Identify which cell holds the provided text, then report its (x, y) central coordinate. 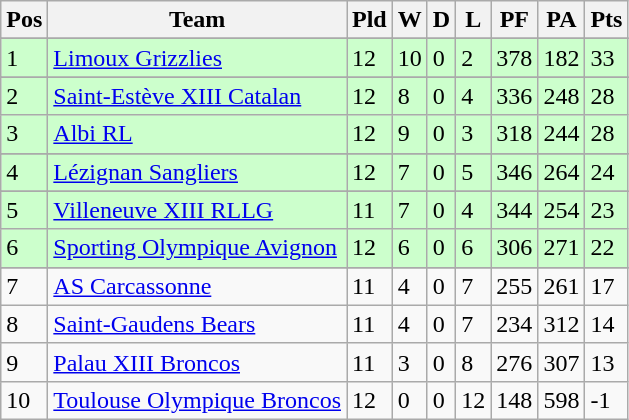
Pts (606, 20)
Albi RL (198, 134)
261 (562, 286)
D (441, 20)
255 (514, 286)
234 (514, 324)
AS Carcassonne (198, 286)
17 (606, 286)
Saint-Gaudens Bears (198, 324)
W (410, 20)
378 (514, 58)
Sporting Olympique Avignon (198, 248)
1 (24, 58)
Lézignan Sangliers (198, 172)
276 (514, 362)
PA (562, 20)
182 (562, 58)
22 (606, 248)
148 (514, 400)
Palau XIII Broncos (198, 362)
312 (562, 324)
336 (514, 96)
-1 (606, 400)
306 (514, 248)
Toulouse Olympique Broncos (198, 400)
264 (562, 172)
Pld (369, 20)
24 (606, 172)
Saint-Estève XIII Catalan (198, 96)
23 (606, 210)
346 (514, 172)
13 (606, 362)
307 (562, 362)
271 (562, 248)
318 (514, 134)
33 (606, 58)
254 (562, 210)
14 (606, 324)
248 (562, 96)
Villeneuve XIII RLLG (198, 210)
Pos (24, 20)
344 (514, 210)
L (474, 20)
244 (562, 134)
PF (514, 20)
Limoux Grizzlies (198, 58)
Team (198, 20)
598 (562, 400)
